Detect which cell encompasses the target text, then output its [X, Y] center coordinate. 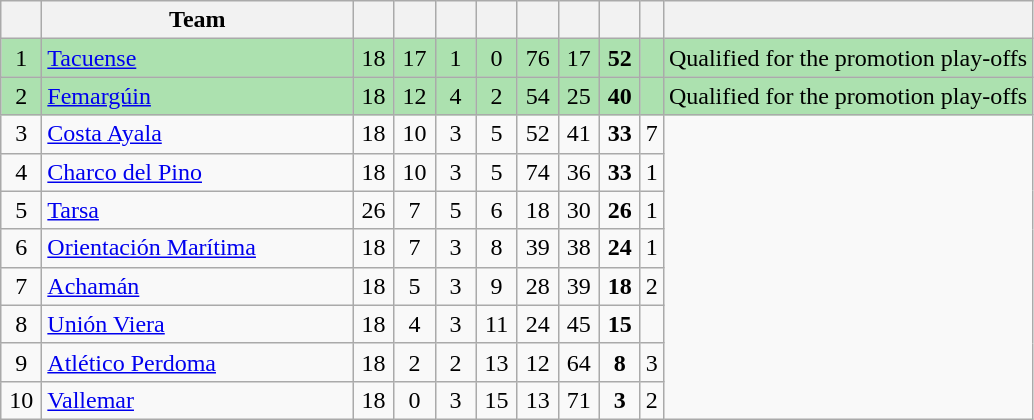
64 [578, 362]
Costa Ayala [198, 134]
38 [578, 248]
45 [578, 324]
Atlético Perdoma [198, 362]
Tarsa [198, 210]
30 [578, 210]
74 [538, 172]
36 [578, 172]
Femargúin [198, 96]
Achamán [198, 286]
Tacuense [198, 58]
40 [620, 96]
28 [538, 286]
Orientación Marítima [198, 248]
Unión Viera [198, 324]
41 [578, 134]
11 [496, 324]
25 [578, 96]
Charco del Pino [198, 172]
Vallemar [198, 400]
54 [538, 96]
71 [578, 400]
76 [538, 58]
Team [198, 20]
